Detect which cell encompasses the target text, then output its (x, y) center coordinate. 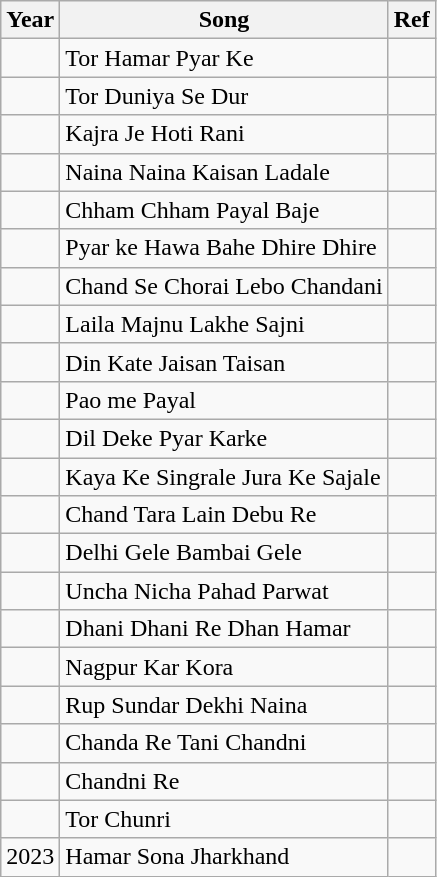
Chand Se Chorai Lebo Chandani (224, 286)
Pao me Payal (224, 400)
Kajra Je Hoti Rani (224, 134)
Kaya Ke Singrale Jura Ke Sajale (224, 477)
Tor Duniya Se Dur (224, 96)
Tor Hamar Pyar Ke (224, 58)
Nagpur Kar Kora (224, 667)
Chham Chham Payal Baje (224, 210)
Rup Sundar Dekhi Naina (224, 705)
Pyar ke Hawa Bahe Dhire Dhire (224, 248)
Delhi Gele Bambai Gele (224, 553)
Ref (412, 20)
Chanda Re Tani Chandni (224, 743)
Uncha Nicha Pahad Parwat (224, 591)
Naina Naina Kaisan Ladale (224, 172)
Year (30, 20)
Dhani Dhani Re Dhan Hamar (224, 629)
Chandni Re (224, 781)
Hamar Sona Jharkhand (224, 857)
2023 (30, 857)
Tor Chunri (224, 819)
Laila Majnu Lakhe Sajni (224, 324)
Dil Deke Pyar Karke (224, 438)
Chand Tara Lain Debu Re (224, 515)
Din Kate Jaisan Taisan (224, 362)
Song (224, 20)
